Capture the cell that displays the provided text and extract its [X, Y] central coordinate. 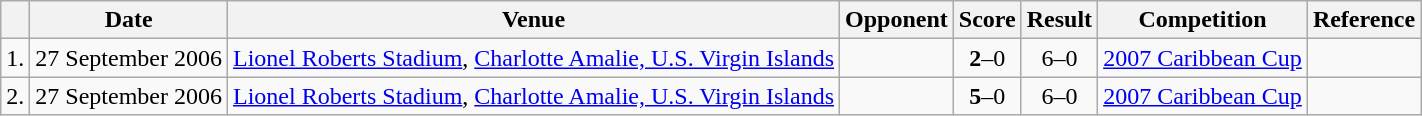
2–0 [987, 58]
Competition [1203, 20]
Opponent [897, 20]
Result [1059, 20]
1. [16, 58]
5–0 [987, 96]
Venue [534, 20]
Reference [1364, 20]
Date [129, 20]
Score [987, 20]
2. [16, 96]
